Detect which cell encompasses the target text, then output its [x, y] center coordinate. 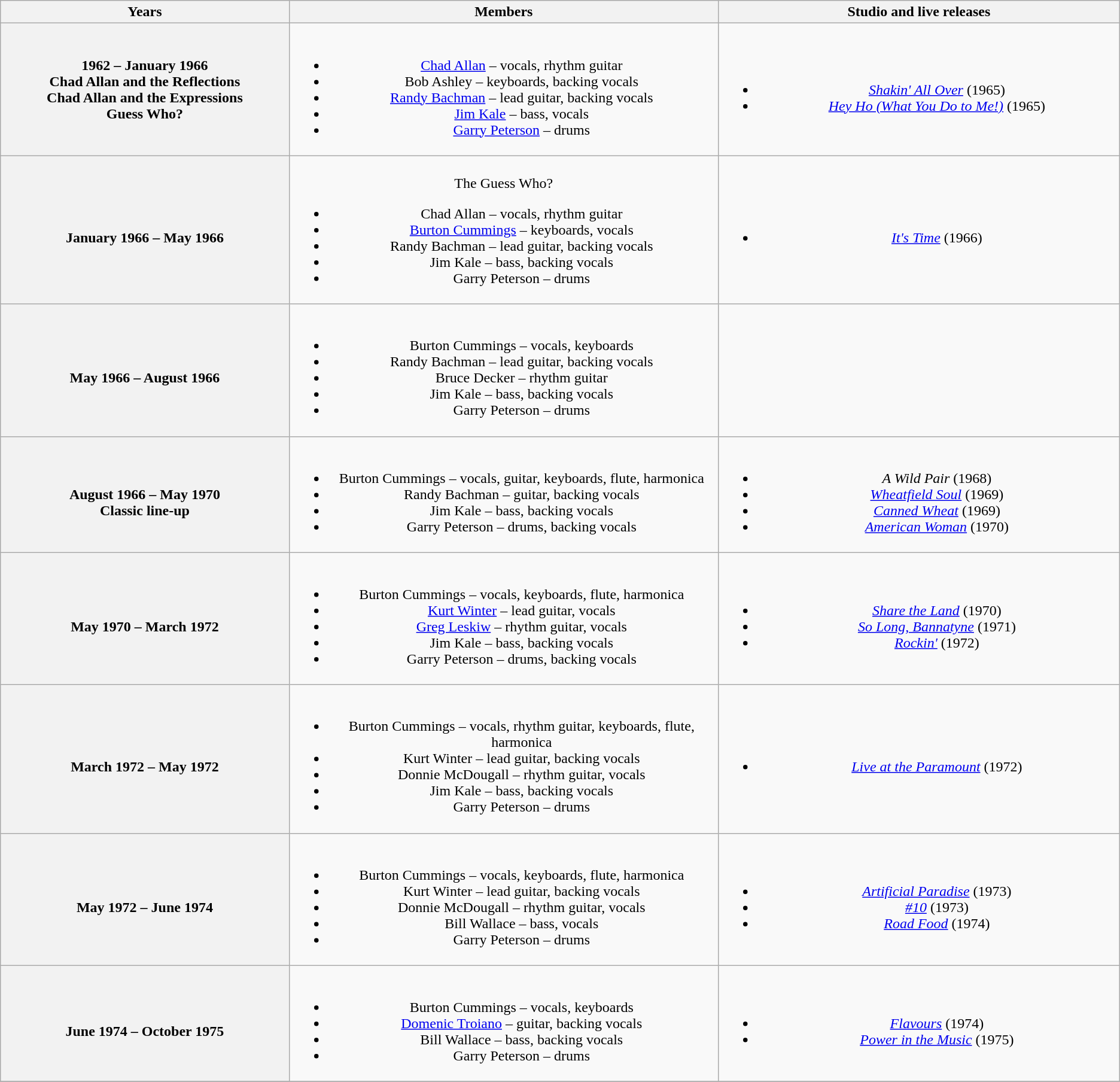
Flavours (1974)Power in the Music (1975) [919, 1023]
Live at the Paramount (1972) [919, 759]
Years [145, 12]
August 1966 – May 1970Classic line-up [145, 494]
It's Time (1966) [919, 230]
A Wild Pair (1968) Wheatfield Soul (1969)Canned Wheat (1969)American Woman (1970) [919, 494]
May 1966 – August 1966 [145, 370]
March 1972 – May 1972 [145, 759]
May 1970 – March 1972 [145, 619]
May 1972 – June 1974 [145, 899]
January 1966 – May 1966 [145, 230]
Shakin' All Over (1965)Hey Ho (What You Do to Me!) (1965) [919, 90]
Studio and live releases [919, 12]
Burton Cummings – vocals, keyboardsDomenic Troiano – guitar, backing vocalsBill Wallace – bass, backing vocalsGarry Peterson – drums [504, 1023]
Artificial Paradise (1973)#10 (1973)Road Food (1974) [919, 899]
Members [504, 12]
June 1974 – October 1975 [145, 1023]
Share the Land (1970)So Long, Bannatyne (1971)Rockin' (1972) [919, 619]
1962 – January 1966Chad Allan and the Reflections Chad Allan and the Expressions Guess Who? [145, 90]
